Identify which cell holds the provided text, then report its (x, y) central coordinate. 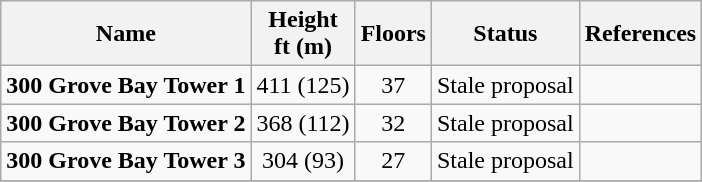
Floors (393, 34)
Status (505, 34)
References (640, 34)
368 (112) (303, 123)
300 Grove Bay Tower 1 (126, 85)
300 Grove Bay Tower 3 (126, 161)
411 (125) (303, 85)
300 Grove Bay Tower 2 (126, 123)
32 (393, 123)
Name (126, 34)
304 (93) (303, 161)
Heightft (m) (303, 34)
27 (393, 161)
37 (393, 85)
